Return [x, y] of the center of cell containing provided text 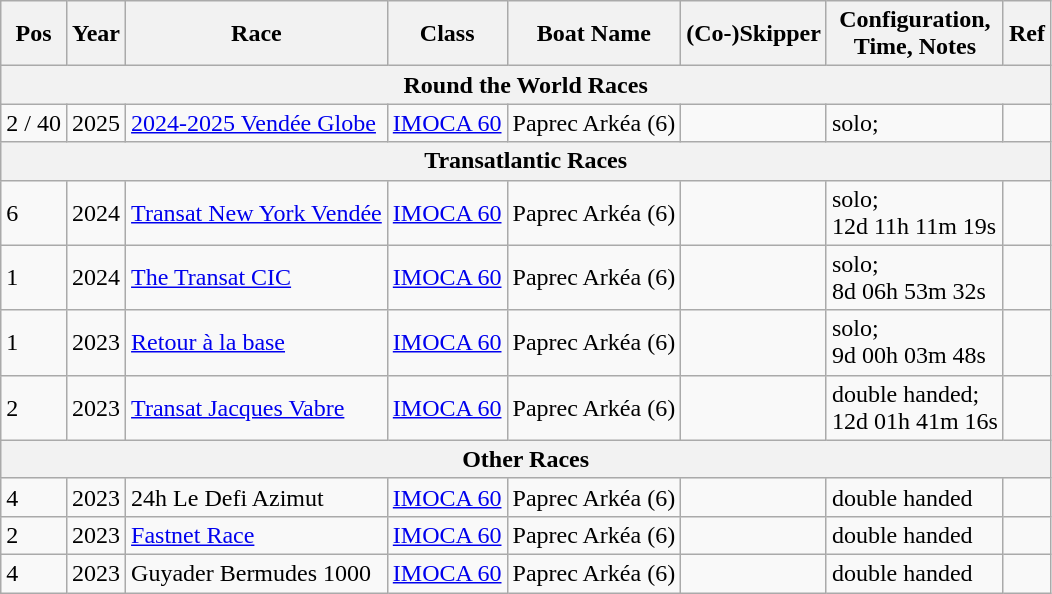
Ref [1026, 34]
24h Le Defi Azimut [257, 497]
solo;9d 00h 03m 48s [914, 342]
solo;8d 06h 53m 32s [914, 278]
Race [257, 34]
Round the World Races [526, 85]
2024-2025 Vendée Globe [257, 123]
Boat Name [594, 34]
The Transat CIC [257, 278]
Configuration,Time, Notes [914, 34]
solo; [914, 123]
Retour à la base [257, 342]
2 / 40 [34, 123]
Other Races [526, 459]
solo;12d 11h 11m 19s [914, 212]
(Co-)Skipper [754, 34]
Transat New York Vendée [257, 212]
2025 [96, 123]
Guyader Bermudes 1000 [257, 573]
Year [96, 34]
Class [447, 34]
Transatlantic Races [526, 161]
Transat Jacques Vabre [257, 408]
6 [34, 212]
double handed;12d 01h 41m 16s [914, 408]
Pos [34, 34]
Fastnet Race [257, 535]
